Detect which cell encompasses the target text, then output its [X, Y] center coordinate. 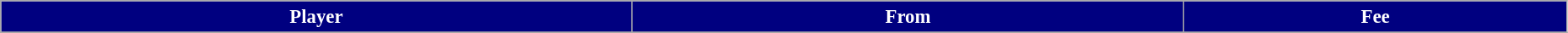
Player [316, 17]
From [908, 17]
Fee [1375, 17]
